Scan for the cell matching the given text and deliver its (x, y) coordinate at center. 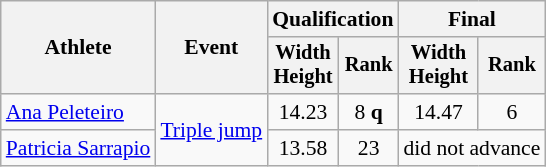
Triple jump (211, 130)
Event (211, 48)
Ana Peleteiro (78, 112)
Qualification (332, 19)
23 (369, 148)
Patricia Sarrapio (78, 148)
13.58 (303, 148)
14.47 (439, 112)
Final (472, 19)
8 q (369, 112)
6 (512, 112)
did not advance (472, 148)
Athlete (78, 48)
14.23 (303, 112)
